Return (X, Y) of the center of cell containing provided text 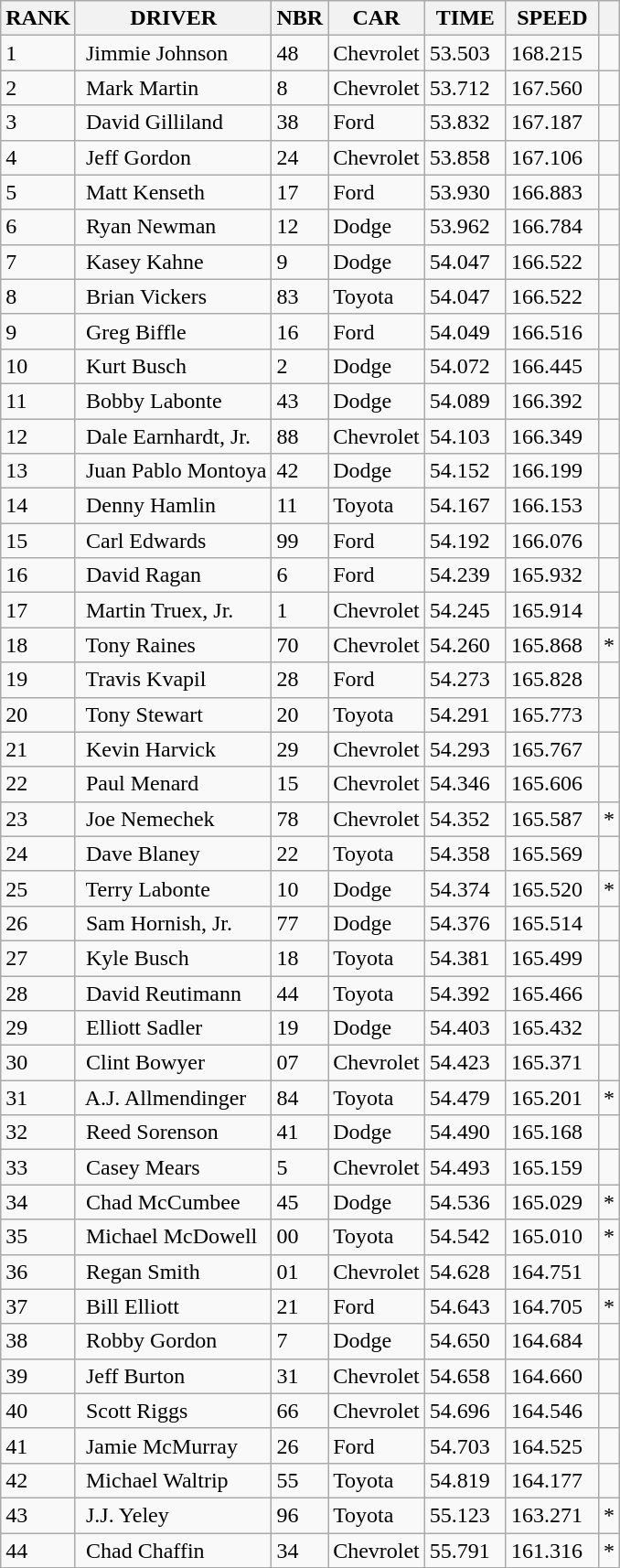
Dale Earnhardt, Jr. (173, 436)
DRIVER (173, 18)
96 (300, 1515)
A.J. Allmendinger (173, 1098)
39 (38, 1376)
54.643 (465, 1306)
27 (38, 958)
Kurt Busch (173, 366)
40 (38, 1411)
165.499 (552, 958)
Jamie McMurray (173, 1445)
Paul Menard (173, 784)
54.423 (465, 1063)
54.103 (465, 436)
164.660 (552, 1376)
Scott Riggs (173, 1411)
54.493 (465, 1167)
Chad Chaffin (173, 1551)
30 (38, 1063)
Greg Biffle (173, 331)
13 (38, 471)
48 (300, 53)
32 (38, 1133)
78 (300, 819)
55 (300, 1480)
54.542 (465, 1237)
55.123 (465, 1515)
54.260 (465, 645)
53.930 (465, 192)
Travis Kvapil (173, 680)
Chad McCumbee (173, 1202)
54.049 (465, 331)
99 (300, 541)
Bobby Labonte (173, 401)
53.712 (465, 88)
167.187 (552, 123)
Jimmie Johnson (173, 53)
Regan Smith (173, 1272)
David Gilliland (173, 123)
Elliott Sadler (173, 1028)
55.791 (465, 1551)
53.503 (465, 53)
54.352 (465, 819)
54.192 (465, 541)
Jeff Burton (173, 1376)
165.868 (552, 645)
Tony Stewart (173, 714)
4 (38, 157)
Matt Kenseth (173, 192)
54.245 (465, 610)
Mark Martin (173, 88)
Michael McDowell (173, 1237)
54.072 (465, 366)
37 (38, 1306)
54.392 (465, 993)
54.293 (465, 749)
54.152 (465, 471)
Carl Edwards (173, 541)
Joe Nemechek (173, 819)
164.525 (552, 1445)
168.215 (552, 53)
165.569 (552, 854)
164.751 (552, 1272)
53.962 (465, 227)
165.159 (552, 1167)
167.560 (552, 88)
Casey Mears (173, 1167)
Terry Labonte (173, 888)
33 (38, 1167)
TIME (465, 18)
Sam Hornish, Jr. (173, 923)
161.316 (552, 1551)
Michael Waltrip (173, 1480)
165.514 (552, 923)
07 (300, 1063)
Tony Raines (173, 645)
NBR (300, 18)
165.168 (552, 1133)
54.536 (465, 1202)
54.696 (465, 1411)
166.199 (552, 471)
54.167 (465, 506)
Kevin Harvick (173, 749)
54.650 (465, 1341)
66 (300, 1411)
J.J. Yeley (173, 1515)
165.371 (552, 1063)
Ryan Newman (173, 227)
Juan Pablo Montoya (173, 471)
165.201 (552, 1098)
83 (300, 296)
01 (300, 1272)
165.587 (552, 819)
Kyle Busch (173, 958)
54.376 (465, 923)
25 (38, 888)
54.291 (465, 714)
54.381 (465, 958)
77 (300, 923)
Kasey Kahne (173, 262)
CAR (377, 18)
Martin Truex, Jr. (173, 610)
14 (38, 506)
166.153 (552, 506)
Bill Elliott (173, 1306)
166.349 (552, 436)
164.546 (552, 1411)
165.932 (552, 575)
166.784 (552, 227)
165.029 (552, 1202)
165.828 (552, 680)
Brian Vickers (173, 296)
Denny Hamlin (173, 506)
164.684 (552, 1341)
165.606 (552, 784)
165.914 (552, 610)
165.432 (552, 1028)
3 (38, 123)
54.819 (465, 1480)
54.089 (465, 401)
54.346 (465, 784)
84 (300, 1098)
Dave Blaney (173, 854)
SPEED (552, 18)
Jeff Gordon (173, 157)
35 (38, 1237)
163.271 (552, 1515)
166.445 (552, 366)
166.883 (552, 192)
166.076 (552, 541)
166.392 (552, 401)
36 (38, 1272)
54.358 (465, 854)
54.703 (465, 1445)
164.705 (552, 1306)
54.479 (465, 1098)
54.628 (465, 1272)
165.010 (552, 1237)
54.403 (465, 1028)
54.239 (465, 575)
70 (300, 645)
Robby Gordon (173, 1341)
165.767 (552, 749)
54.374 (465, 888)
RANK (38, 18)
54.490 (465, 1133)
166.516 (552, 331)
David Reutimann (173, 993)
53.858 (465, 157)
164.177 (552, 1480)
45 (300, 1202)
Clint Bowyer (173, 1063)
23 (38, 819)
165.466 (552, 993)
David Ragan (173, 575)
54.273 (465, 680)
00 (300, 1237)
167.106 (552, 157)
165.773 (552, 714)
54.658 (465, 1376)
53.832 (465, 123)
165.520 (552, 888)
88 (300, 436)
Reed Sorenson (173, 1133)
